Capture the cell that displays the provided text and extract its [X, Y] central coordinate. 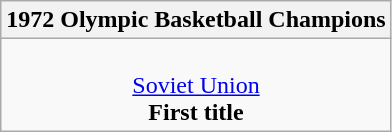
1972 Olympic Basketball Champions [196, 20]
Soviet Union First title [196, 85]
